Output the (X, Y) coordinate of the center of the cell containing the given text.  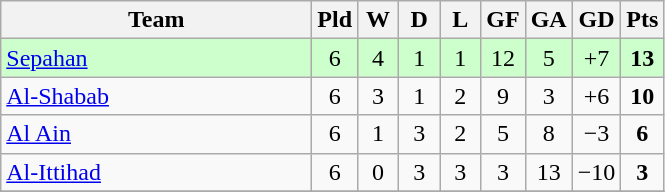
0 (378, 172)
GF (503, 20)
L (460, 20)
10 (642, 96)
Al-Shabab (156, 96)
Team (156, 20)
Sepahan (156, 58)
Pld (335, 20)
Al-Ittihad (156, 172)
W (378, 20)
9 (503, 96)
4 (378, 58)
GA (548, 20)
12 (503, 58)
+6 (596, 96)
−10 (596, 172)
Pts (642, 20)
D (420, 20)
+7 (596, 58)
−3 (596, 134)
Al Ain (156, 134)
8 (548, 134)
GD (596, 20)
